Pinpoint the cell where the given text exists, returning its (x, y) midpoint coordinate. 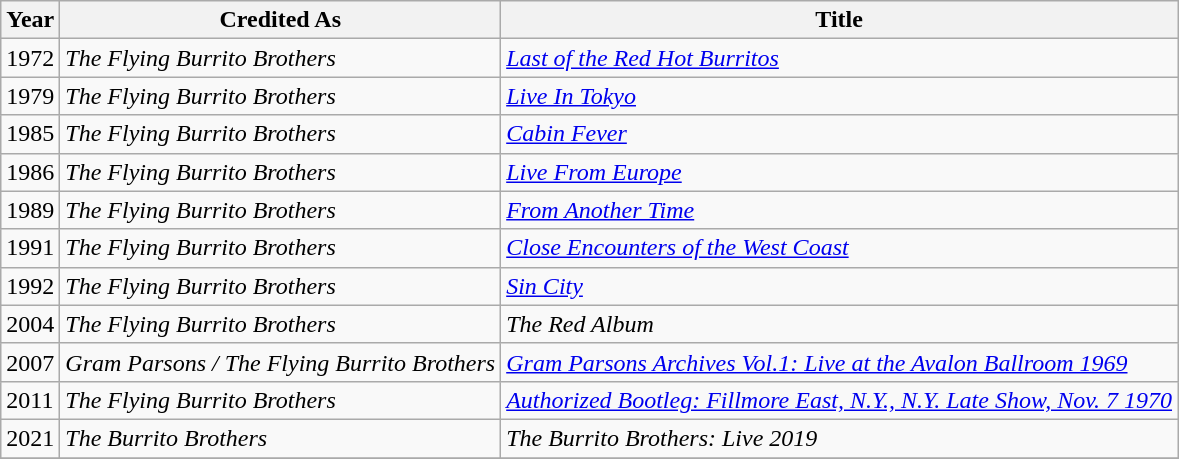
Gram Parsons / The Flying Burrito Brothers (280, 362)
Live In Tokyo (840, 96)
Authorized Bootleg: Fillmore East, N.Y., N.Y. Late Show, Nov. 7 1970 (840, 400)
Credited As (280, 20)
Live From Europe (840, 172)
1992 (30, 286)
1985 (30, 134)
1979 (30, 96)
2011 (30, 400)
1991 (30, 248)
Title (840, 20)
2021 (30, 438)
1986 (30, 172)
The Burrito Brothers: Live 2019 (840, 438)
Cabin Fever (840, 134)
2004 (30, 324)
The Burrito Brothers (280, 438)
Sin City (840, 286)
Last of the Red Hot Burritos (840, 58)
Gram Parsons Archives Vol.1: Live at the Avalon Ballroom 1969 (840, 362)
1972 (30, 58)
Close Encounters of the West Coast (840, 248)
2007 (30, 362)
Year (30, 20)
The Red Album (840, 324)
From Another Time (840, 210)
1989 (30, 210)
